Detect which cell encompasses the target text, then output its [X, Y] center coordinate. 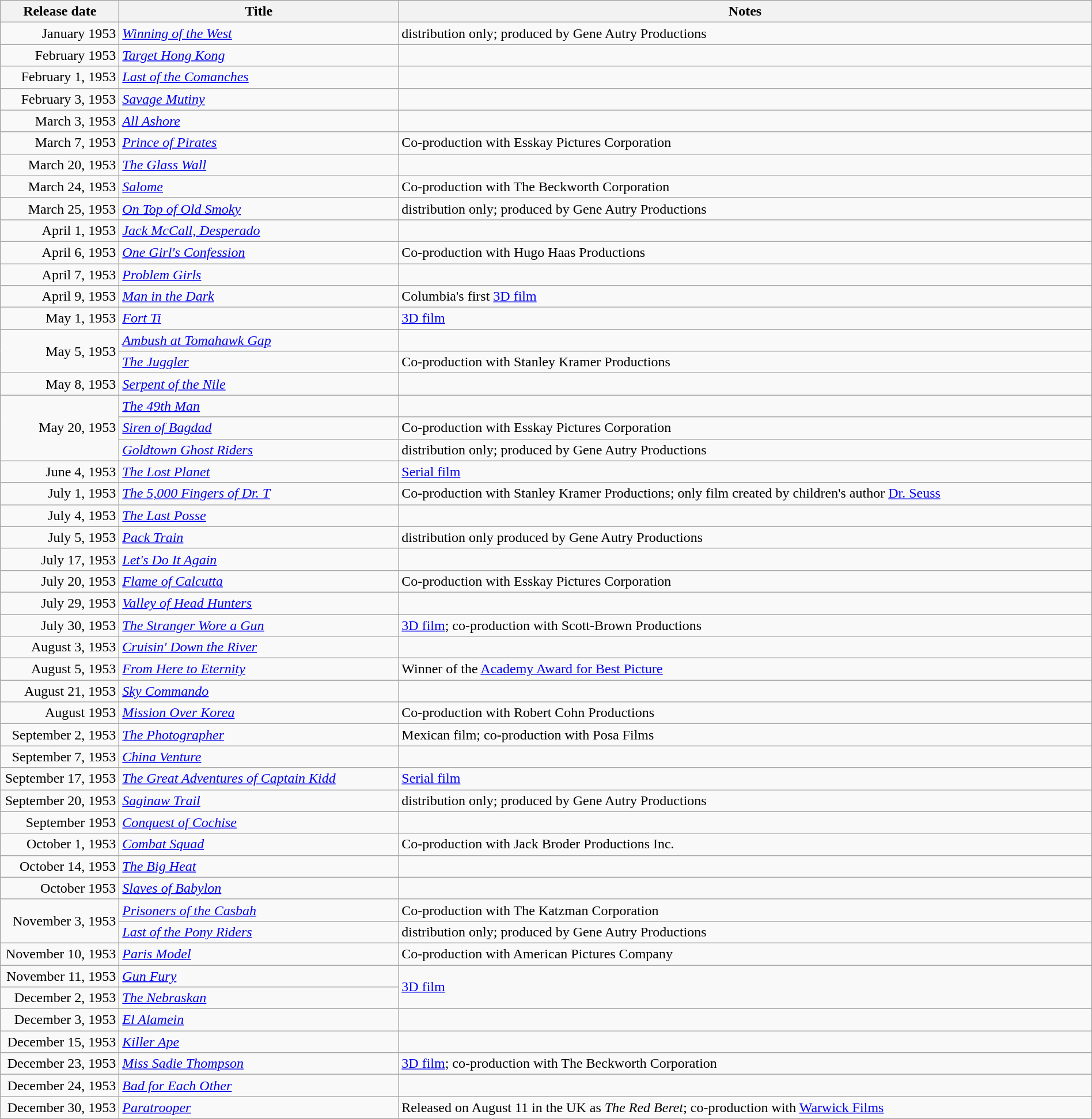
December 23, 1953 [60, 1064]
July 17, 1953 [60, 559]
Man in the Dark [259, 297]
The Great Adventures of Captain Kidd [259, 779]
September 1953 [60, 822]
Slaves of Babylon [259, 888]
Valley of Head Hunters [259, 603]
Winner of the Academy Award for Best Picture [745, 669]
China Venture [259, 757]
April 1, 1953 [60, 230]
The Lost Planet [259, 472]
September 20, 1953 [60, 801]
Ambush at Tomahawk Gap [259, 340]
Fort Ti [259, 318]
July 20, 1953 [60, 581]
Bad for Each Other [259, 1086]
May 5, 1953 [60, 351]
Flame of Calcutta [259, 581]
October 1, 1953 [60, 844]
Co-production with Hugo Haas Productions [745, 252]
October 14, 1953 [60, 866]
The Glass Wall [259, 165]
From Here to Eternity [259, 669]
The Big Heat [259, 866]
One Girl's Confession [259, 252]
November 3, 1953 [60, 921]
El Alamein [259, 1020]
Co-production with The Katzman Corporation [745, 910]
Released on August 11 in the UK as The Red Beret; co-production with Warwick Films [745, 1107]
Winning of the West [259, 33]
The 5,000 Fingers of Dr. T [259, 494]
December 15, 1953 [60, 1042]
All Ashore [259, 121]
January 1953 [60, 33]
The Photographer [259, 735]
Co-production with American Pictures Company [745, 954]
Paris Model [259, 954]
3D film; co-production with The Beckworth Corporation [745, 1064]
May 8, 1953 [60, 384]
Goldtown Ghost Riders [259, 450]
Last of the Comanches [259, 77]
Jack McCall, Desperado [259, 230]
The Nebraskan [259, 998]
August 21, 1953 [60, 691]
November 11, 1953 [60, 976]
September 7, 1953 [60, 757]
May 1, 1953 [60, 318]
Serpent of the Nile [259, 384]
June 4, 1953 [60, 472]
Let's Do It Again [259, 559]
Gun Fury [259, 976]
Co-production with Stanley Kramer Productions [745, 362]
February 1, 1953 [60, 77]
Paratrooper [259, 1107]
Conquest of Cochise [259, 822]
Co-production with The Beckworth Corporation [745, 187]
December 3, 1953 [60, 1020]
Pack Train [259, 537]
Salome [259, 187]
March 24, 1953 [60, 187]
Last of the Pony Riders [259, 932]
The Last Posse [259, 515]
Notes [745, 12]
Columbia's first 3D film [745, 297]
Co-production with Jack Broder Productions Inc. [745, 844]
August 1953 [60, 713]
Siren of Bagdad [259, 428]
July 5, 1953 [60, 537]
Killer Ape [259, 1042]
Mission Over Korea [259, 713]
March 7, 1953 [60, 143]
May 20, 1953 [60, 428]
Prince of Pirates [259, 143]
July 30, 1953 [60, 625]
The Stranger Wore a Gun [259, 625]
distribution only produced by Gene Autry Productions [745, 537]
July 4, 1953 [60, 515]
The 49th Man [259, 406]
Savage Mutiny [259, 99]
July 1, 1953 [60, 494]
Cruisin' Down the River [259, 647]
February 1953 [60, 55]
November 10, 1953 [60, 954]
March 25, 1953 [60, 208]
Saginaw Trail [259, 801]
On Top of Old Smoky [259, 208]
March 20, 1953 [60, 165]
March 3, 1953 [60, 121]
September 2, 1953 [60, 735]
April 9, 1953 [60, 297]
July 29, 1953 [60, 603]
September 17, 1953 [60, 779]
December 2, 1953 [60, 998]
Release date [60, 12]
Target Hong Kong [259, 55]
Problem Girls [259, 275]
April 6, 1953 [60, 252]
Sky Commando [259, 691]
Combat Squad [259, 844]
The Juggler [259, 362]
Co-production with Stanley Kramer Productions; only film created by children's author Dr. Seuss [745, 494]
August 5, 1953 [60, 669]
3D film; co-production with Scott-Brown Productions [745, 625]
Miss Sadie Thompson [259, 1064]
February 3, 1953 [60, 99]
December 24, 1953 [60, 1086]
August 3, 1953 [60, 647]
April 7, 1953 [60, 275]
Title [259, 12]
Prisoners of the Casbah [259, 910]
December 30, 1953 [60, 1107]
October 1953 [60, 888]
Mexican film; co-production with Posa Films [745, 735]
Co-production with Robert Cohn Productions [745, 713]
